Find where the given text appears and provide that cell's center as [X, Y] coordinate. 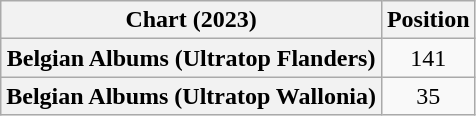
Chart (2023) [192, 20]
Belgian Albums (Ultratop Flanders) [192, 58]
Belgian Albums (Ultratop Wallonia) [192, 96]
141 [428, 58]
Position [428, 20]
35 [428, 96]
